Locate the cell with the specified text and output its [x, y] center coordinate. 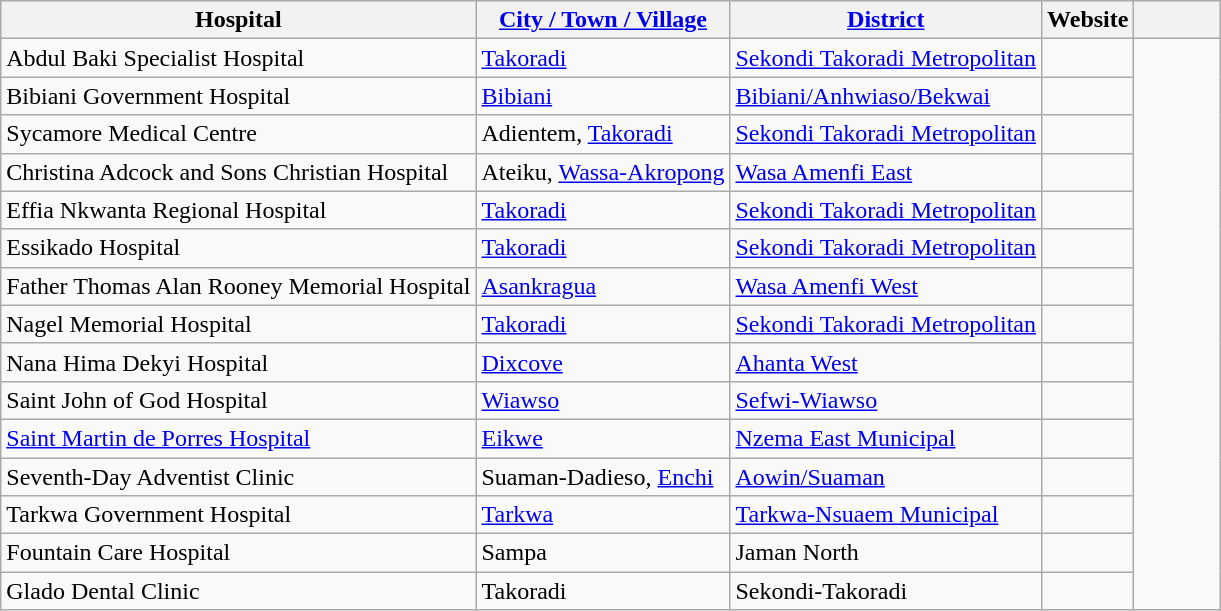
City / Town / Village [603, 20]
Sekondi-Takoradi [886, 591]
Christina Adcock and Sons Christian Hospital [238, 172]
Tarkwa-Nsuaem Municipal [886, 515]
Saint Martin de Porres Hospital [238, 438]
Father Thomas Alan Rooney Memorial Hospital [238, 286]
District [886, 20]
Nagel Memorial Hospital [238, 324]
Abdul Baki Specialist Hospital [238, 58]
Sefwi-Wiawso [886, 400]
Glado Dental Clinic [238, 591]
Eikwe [603, 438]
Saint John of God Hospital [238, 400]
Wiawso [603, 400]
Bibiani Government Hospital [238, 96]
Jaman North [886, 553]
Tarkwa Government Hospital [238, 515]
Effia Nkwanta Regional Hospital [238, 210]
Bibiani/Anhwiaso/Bekwai [886, 96]
Asankragua [603, 286]
Adientem, Takoradi [603, 134]
Seventh-Day Adventist Clinic [238, 477]
Aowin/Suaman [886, 477]
Tarkwa [603, 515]
Wasa Amenfi West [886, 286]
Essikado Hospital [238, 248]
Sycamore Medical Centre [238, 134]
Bibiani [603, 96]
Hospital [238, 20]
Nana Hima Dekyi Hospital [238, 362]
Ahanta West [886, 362]
Sampa [603, 553]
Wasa Amenfi East [886, 172]
Suaman-Dadieso, Enchi [603, 477]
Ateiku, Wassa-Akropong [603, 172]
Nzema East Municipal [886, 438]
Dixcove [603, 362]
Website [1088, 20]
Fountain Care Hospital [238, 553]
